Return the (x, y) coordinate for the center point of the cell that contains the specified text.  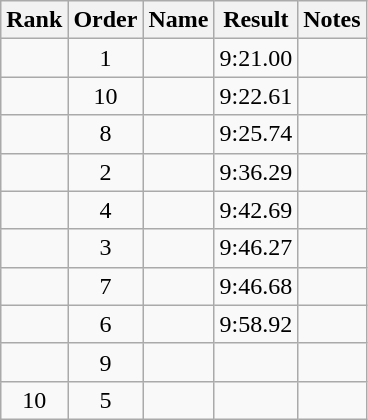
9:46.27 (256, 248)
Order (106, 20)
9:22.61 (256, 96)
5 (106, 400)
3 (106, 248)
6 (106, 324)
Result (256, 20)
1 (106, 58)
4 (106, 210)
Notes (332, 20)
9:21.00 (256, 58)
9:58.92 (256, 324)
8 (106, 134)
Rank (34, 20)
9 (106, 362)
9:46.68 (256, 286)
7 (106, 286)
9:42.69 (256, 210)
9:36.29 (256, 172)
2 (106, 172)
9:25.74 (256, 134)
Name (178, 20)
